Identify which cell holds the provided text, then report its [x, y] central coordinate. 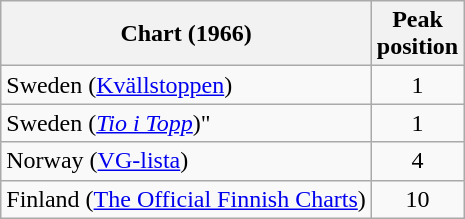
Sweden (Tio i Topp)" [186, 123]
Sweden (Kvällstoppen) [186, 85]
10 [417, 199]
Finland (The Official Finnish Charts) [186, 199]
4 [417, 161]
Chart (1966) [186, 34]
Peakposition [417, 34]
Norway (VG-lista) [186, 161]
